Identify which cell holds the provided text, then report its [x, y] central coordinate. 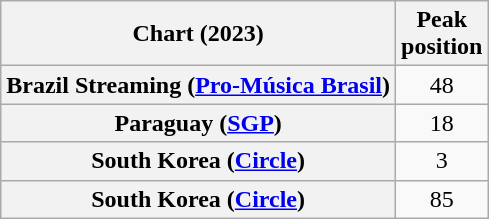
85 [442, 199]
Paraguay (SGP) [198, 123]
48 [442, 85]
3 [442, 161]
Peakposition [442, 34]
Chart (2023) [198, 34]
18 [442, 123]
Brazil Streaming (Pro-Música Brasil) [198, 85]
